From the cell containing the given text, extract its center point as [x, y] coordinate. 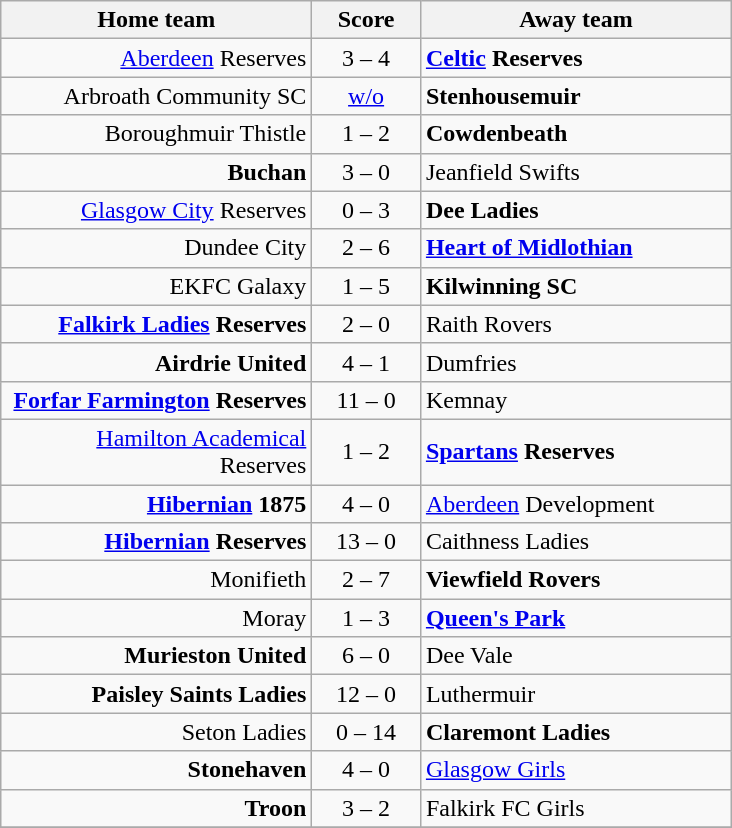
Heart of Midlothian [576, 248]
3 – 2 [366, 808]
Airdrie United [156, 362]
Forfar Farmington Reserves [156, 400]
Moray [156, 618]
Paisley Saints Ladies [156, 694]
Stonehaven [156, 770]
3 – 0 [366, 172]
Luthermuir [576, 694]
Dee Ladies [576, 210]
3 – 4 [366, 58]
6 – 0 [366, 656]
w/o [366, 96]
Away team [576, 20]
Claremont Ladies [576, 732]
2 – 0 [366, 324]
12 – 0 [366, 694]
Jeanfield Swifts [576, 172]
Aberdeen Reserves [156, 58]
Celtic Reserves [576, 58]
0 – 3 [366, 210]
Score [366, 20]
0 – 14 [366, 732]
Viewfield Rovers [576, 580]
Falkirk Ladies Reserves [156, 324]
Boroughmuir Thistle [156, 134]
Kilwinning SC [576, 286]
Aberdeen Development [576, 503]
1 – 3 [366, 618]
Troon [156, 808]
4 – 1 [366, 362]
Buchan [156, 172]
Seton Ladies [156, 732]
2 – 6 [366, 248]
Stenhousemuir [576, 96]
Hamilton Academical Reserves [156, 452]
Queen's Park [576, 618]
Dundee City [156, 248]
Home team [156, 20]
Dumfries [576, 362]
Kemnay [576, 400]
Hibernian 1875 [156, 503]
Raith Rovers [576, 324]
Monifieth [156, 580]
Hibernian Reserves [156, 542]
Murieston United [156, 656]
2 – 7 [366, 580]
11 – 0 [366, 400]
Arbroath Community SC [156, 96]
1 – 5 [366, 286]
Caithness Ladies [576, 542]
EKFC Galaxy [156, 286]
13 – 0 [366, 542]
Glasgow Girls [576, 770]
Falkirk FC Girls [576, 808]
Glasgow City Reserves [156, 210]
Dee Vale [576, 656]
Cowdenbeath [576, 134]
Spartans Reserves [576, 452]
